Search for the cell housing the specified text and yield its [X, Y] center coordinate. 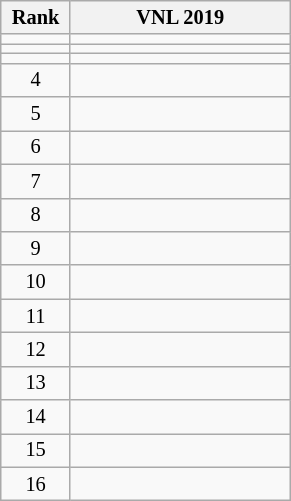
14 [36, 417]
13 [36, 383]
15 [36, 450]
9 [36, 248]
6 [36, 147]
8 [36, 215]
7 [36, 181]
12 [36, 349]
11 [36, 316]
VNL 2019 [180, 17]
10 [36, 282]
4 [36, 80]
Rank [36, 17]
16 [36, 484]
5 [36, 114]
